Extract the (X, Y) coordinate from the center of the cell holding the provided text.  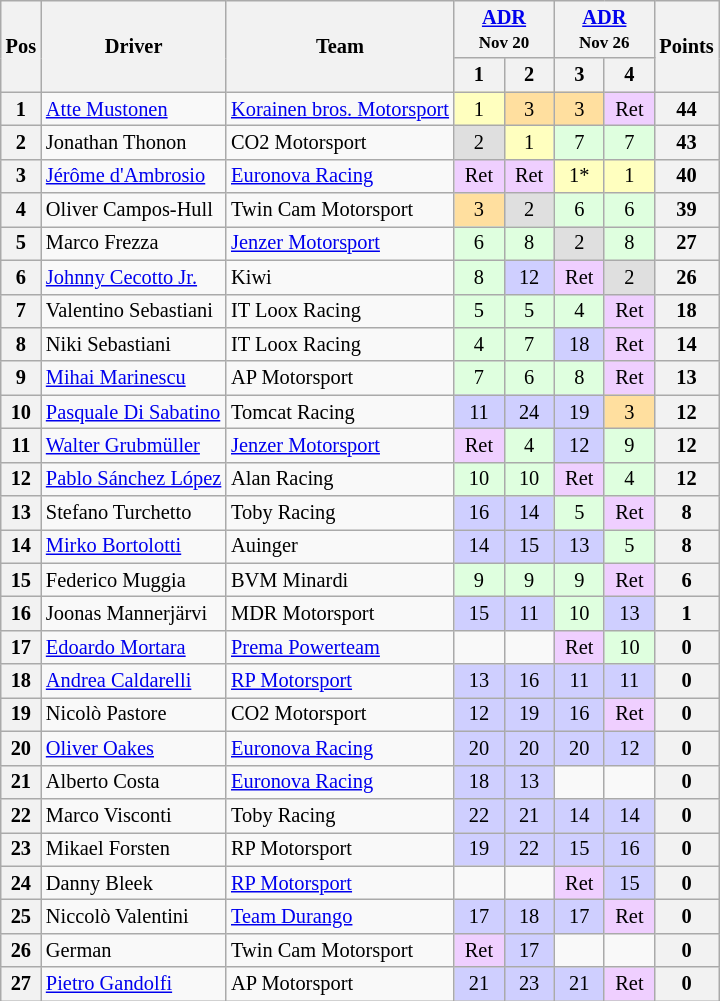
ADRNov 20 (504, 29)
Nicolò Pastore (134, 714)
Mikael Forsten (134, 849)
Walter Grubmüller (134, 445)
Andrea Caldarelli (134, 681)
Stefano Turchetto (134, 513)
40 (686, 176)
Danny Bleek (134, 883)
Marco Visconti (134, 815)
Korainen bros. Motorsport (340, 109)
Team (340, 46)
Alan Racing (340, 479)
Mirko Bortolotti (134, 546)
44 (686, 109)
Pos (21, 46)
Johnny Cecotto Jr. (134, 277)
German (134, 950)
Niccolò Valentini (134, 916)
1* (579, 176)
ADRNov 26 (604, 29)
Oliver Campos-Hull (134, 210)
Joonas Mannerjärvi (134, 613)
Valentino Sebastiani (134, 311)
Driver (134, 46)
Team Durango (340, 916)
Jérôme d'Ambrosio (134, 176)
43 (686, 142)
Oliver Oakes (134, 748)
25 (21, 916)
Atte Mustonen (134, 109)
Pietro Gandolfi (134, 984)
Kiwi (340, 277)
Alberto Costa (134, 782)
Prema Powerteam (340, 647)
Niki Sebastiani (134, 344)
39 (686, 210)
Auinger (340, 546)
Federico Muggia (134, 580)
Pablo Sánchez López (134, 479)
Marco Frezza (134, 243)
Tomcat Racing (340, 412)
Edoardo Mortara (134, 647)
Pasquale Di Sabatino (134, 412)
Points (686, 46)
Mihai Marinescu (134, 378)
MDR Motorsport (340, 613)
BVM Minardi (340, 580)
Jonathan Thonon (134, 142)
